Find where the given text appears and provide that cell's center as [X, Y] coordinate. 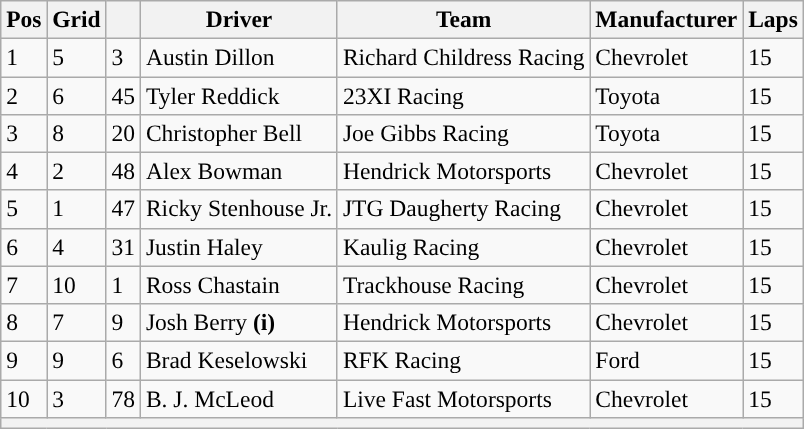
20 [123, 133]
Grid [76, 19]
Ross Chastain [238, 285]
Driver [238, 19]
Live Fast Motorsports [463, 398]
Kaulig Racing [463, 247]
Justin Haley [238, 247]
Laps [774, 19]
Ford [666, 360]
Team [463, 19]
Austin Dillon [238, 57]
31 [123, 247]
Josh Berry (i) [238, 322]
Tyler Reddick [238, 95]
Brad Keselowski [238, 360]
23XI Racing [463, 95]
Ricky Stenhouse Jr. [238, 209]
Trackhouse Racing [463, 285]
48 [123, 171]
Alex Bowman [238, 171]
Joe Gibbs Racing [463, 133]
45 [123, 95]
JTG Daugherty Racing [463, 209]
B. J. McLeod [238, 398]
Pos [24, 19]
Manufacturer [666, 19]
RFK Racing [463, 360]
78 [123, 398]
Christopher Bell [238, 133]
47 [123, 209]
Richard Childress Racing [463, 57]
